Output the (X, Y) coordinate of the center of the cell containing the given text.  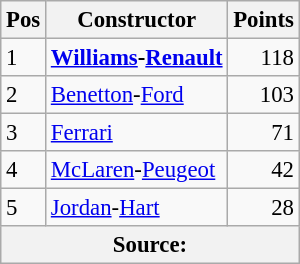
2 (24, 95)
28 (264, 208)
3 (24, 133)
1 (24, 58)
Constructor (137, 20)
4 (24, 170)
103 (264, 95)
McLaren-Peugeot (137, 170)
42 (264, 170)
Source: (150, 245)
5 (24, 208)
Williams-Renault (137, 58)
Benetton-Ford (137, 95)
Points (264, 20)
71 (264, 133)
Pos (24, 20)
Jordan-Hart (137, 208)
118 (264, 58)
Ferrari (137, 133)
